Find where the given text appears and provide that cell's center as [x, y] coordinate. 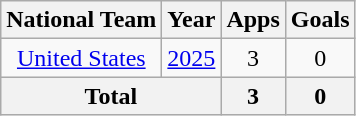
Goals [320, 20]
2025 [192, 58]
United States [82, 58]
National Team [82, 20]
Year [192, 20]
Total [111, 96]
Apps [253, 20]
